Return (X, Y) of the center of cell containing provided text 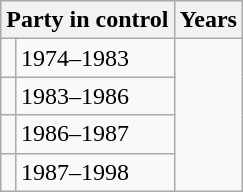
1986–1987 (94, 134)
Party in control (88, 20)
1983–1986 (94, 96)
1974–1983 (94, 58)
1987–1998 (94, 172)
Years (208, 20)
